Provide the (x, y) coordinate of the cell's center where the given text is located.  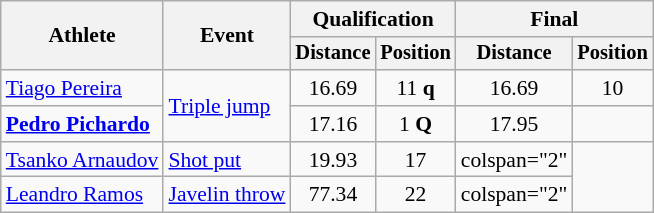
Triple jump (226, 106)
17.95 (514, 124)
17 (415, 160)
Tiago Pereira (82, 88)
19.93 (332, 160)
1 Q (415, 124)
Qualification (372, 19)
22 (415, 195)
11 q (415, 88)
77.34 (332, 195)
Shot put (226, 160)
10 (612, 88)
Athlete (82, 36)
Leandro Ramos (82, 195)
Final (554, 19)
Tsanko Arnaudov (82, 160)
Javelin throw (226, 195)
17.16 (332, 124)
Event (226, 36)
Pedro Pichardo (82, 124)
